Scan for the cell matching the given text and deliver its [x, y] coordinate at center. 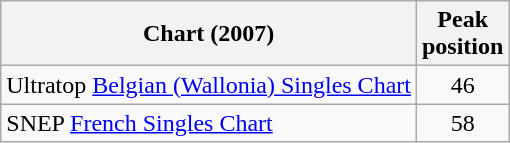
58 [462, 123]
Ultratop Belgian (Wallonia) Singles Chart [209, 85]
Chart (2007) [209, 34]
Peakposition [462, 34]
SNEP French Singles Chart [209, 123]
46 [462, 85]
